Detect which cell encompasses the target text, then output its [X, Y] center coordinate. 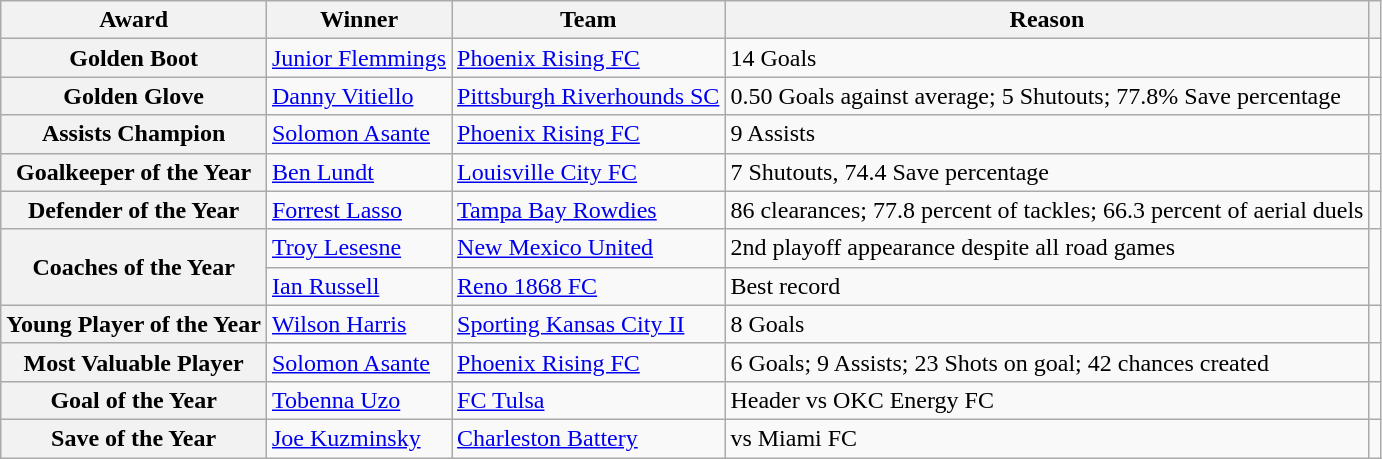
Louisville City FC [588, 172]
Save of the Year [134, 438]
Tobenna Uzo [358, 400]
Charleston Battery [588, 438]
Pittsburgh Riverhounds SC [588, 96]
9 Assists [1047, 134]
Goal of the Year [134, 400]
Wilson Harris [358, 324]
0.50 Goals against average; 5 Shutouts; 77.8% Save percentage [1047, 96]
Reno 1868 FC [588, 286]
Defender of the Year [134, 210]
Goalkeeper of the Year [134, 172]
Forrest Lasso [358, 210]
Young Player of the Year [134, 324]
6 Goals; 9 Assists; 23 Shots on goal; 42 chances created [1047, 362]
Danny Vitiello [358, 96]
Troy Lesesne [358, 248]
Winner [358, 20]
8 Goals [1047, 324]
Joe Kuzminsky [358, 438]
Coaches of the Year [134, 267]
Tampa Bay Rowdies [588, 210]
Best record [1047, 286]
Ian Russell [358, 286]
New Mexico United [588, 248]
Award [134, 20]
FC Tulsa [588, 400]
2nd playoff appearance despite all road games [1047, 248]
Team [588, 20]
Header vs OKC Energy FC [1047, 400]
Ben Lundt [358, 172]
Junior Flemmings [358, 58]
Golden Glove [134, 96]
86 clearances; 77.8 percent of tackles; 66.3 percent of aerial duels [1047, 210]
Sporting Kansas City II [588, 324]
Assists Champion [134, 134]
Reason [1047, 20]
Golden Boot [134, 58]
Most Valuable Player [134, 362]
7 Shutouts, 74.4 Save percentage [1047, 172]
vs Miami FC [1047, 438]
14 Goals [1047, 58]
